Find where the given text appears and provide that cell's center as (X, Y) coordinate. 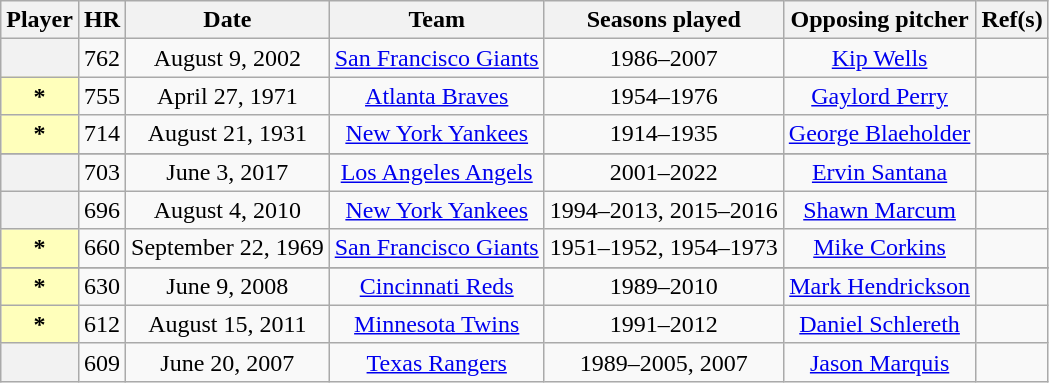
August 15, 2011 (228, 324)
Jason Marquis (880, 362)
755 (102, 96)
Date (228, 20)
2001–2022 (664, 172)
630 (102, 286)
George Blaeholder (880, 134)
Gaylord Perry (880, 96)
Texas Rangers (436, 362)
Los Angeles Angels (436, 172)
Minnesota Twins (436, 324)
Mark Hendrickson (880, 286)
714 (102, 134)
Kip Wells (880, 58)
762 (102, 58)
Seasons played (664, 20)
June 20, 2007 (228, 362)
Daniel Schlereth (880, 324)
1951–1952, 1954–1973 (664, 248)
1954–1976 (664, 96)
June 9, 2008 (228, 286)
1994–2013, 2015–2016 (664, 210)
August 4, 2010 (228, 210)
August 21, 1931 (228, 134)
April 27, 1971 (228, 96)
1991–2012 (664, 324)
Atlanta Braves (436, 96)
609 (102, 362)
Ref(s) (1012, 20)
660 (102, 248)
1989–2010 (664, 286)
June 3, 2017 (228, 172)
Mike Corkins (880, 248)
703 (102, 172)
Cincinnati Reds (436, 286)
HR (102, 20)
612 (102, 324)
1986–2007 (664, 58)
1989–2005, 2007 (664, 362)
1914–1935 (664, 134)
September 22, 1969 (228, 248)
August 9, 2002 (228, 58)
Team (436, 20)
Ervin Santana (880, 172)
Shawn Marcum (880, 210)
Opposing pitcher (880, 20)
Player (40, 20)
696 (102, 210)
